For the text-containing cell, return its midpoint in [X, Y] coordinate format. 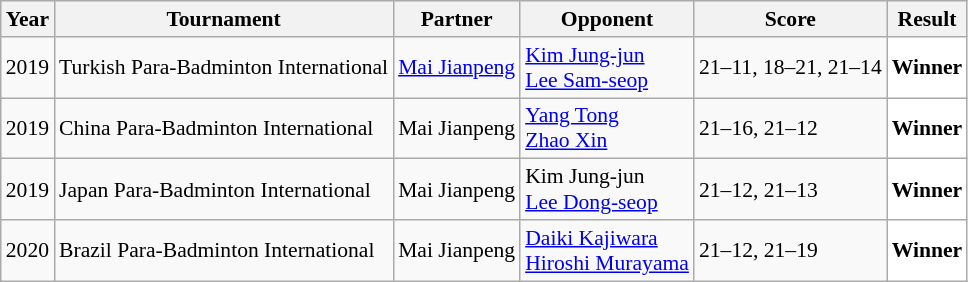
2020 [28, 250]
China Para-Badminton International [224, 128]
21–12, 21–19 [790, 250]
Year [28, 19]
Tournament [224, 19]
Opponent [607, 19]
21–11, 18–21, 21–14 [790, 68]
Japan Para-Badminton International [224, 190]
21–16, 21–12 [790, 128]
Kim Jung-jun Lee Sam-seop [607, 68]
Turkish Para-Badminton International [224, 68]
Score [790, 19]
Result [928, 19]
Daiki Kajiwara Hiroshi Murayama [607, 250]
Brazil Para-Badminton International [224, 250]
Yang Tong Zhao Xin [607, 128]
Partner [456, 19]
Kim Jung-jun Lee Dong-seop [607, 190]
21–12, 21–13 [790, 190]
